Locate the cell with the specified text and output its [X, Y] center coordinate. 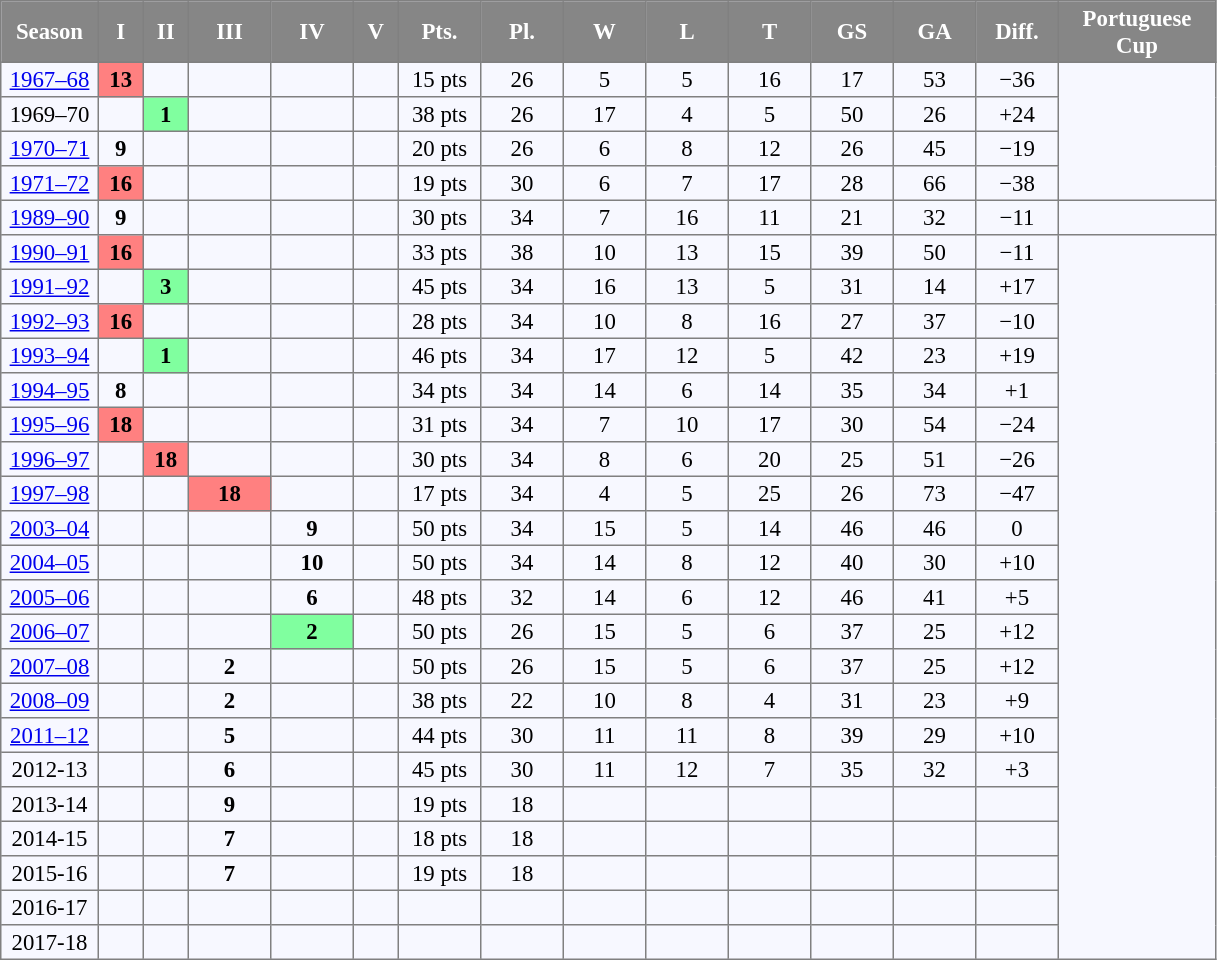
15 pts [439, 79]
+5 [1017, 597]
28 [852, 183]
Diff. [1017, 32]
20 [769, 459]
2015-16 [50, 873]
1969–70 [50, 114]
−36 [1017, 79]
1997–98 [50, 493]
2006–07 [50, 631]
III [229, 32]
0 [1017, 528]
II [166, 32]
54 [934, 424]
Pts. [439, 32]
2005–06 [50, 597]
−10 [1017, 321]
T [769, 32]
2004–05 [50, 562]
66 [934, 183]
2011–12 [50, 735]
38 [522, 252]
21 [852, 217]
1994–95 [50, 390]
18 pts [439, 838]
W [604, 32]
17 pts [439, 493]
20 pts [439, 148]
+3 [1017, 769]
−38 [1017, 183]
34 pts [439, 390]
I [120, 32]
GA [934, 32]
2014-15 [50, 838]
42 [852, 355]
−47 [1017, 493]
53 [934, 79]
40 [852, 562]
31 pts [439, 424]
1971–72 [50, 183]
51 [934, 459]
46 pts [439, 355]
1967–68 [50, 79]
2013-14 [50, 804]
27 [852, 321]
Portuguese Cup [1137, 32]
41 [934, 597]
29 [934, 735]
V [376, 32]
+17 [1017, 286]
28 pts [439, 321]
2012-13 [50, 769]
+19 [1017, 355]
−24 [1017, 424]
Season [50, 32]
33 pts [439, 252]
L [687, 32]
1996–97 [50, 459]
GS [852, 32]
1989–90 [50, 217]
2008–09 [50, 700]
Pl. [522, 32]
2017-18 [50, 942]
IV [312, 32]
+9 [1017, 700]
73 [934, 493]
44 pts [439, 735]
22 [522, 700]
2003–04 [50, 528]
1970–71 [50, 148]
48 pts [439, 597]
45 [934, 148]
2016-17 [50, 907]
−19 [1017, 148]
2007–08 [50, 666]
−26 [1017, 459]
+1 [1017, 390]
+24 [1017, 114]
1990–91 [50, 252]
1995–96 [50, 424]
1991–92 [50, 286]
1992–93 [50, 321]
3 [166, 286]
1993–94 [50, 355]
